Detect which cell encompasses the target text, then output its (x, y) center coordinate. 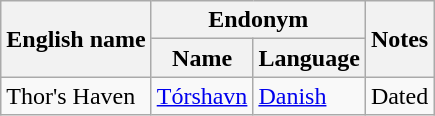
Dated (399, 96)
Endonym (258, 20)
English name (76, 39)
Danish (309, 96)
Tórshavn (202, 96)
Language (309, 58)
Name (202, 58)
Notes (399, 39)
Thor's Haven (76, 96)
